For the text-containing cell, return its midpoint in [x, y] coordinate format. 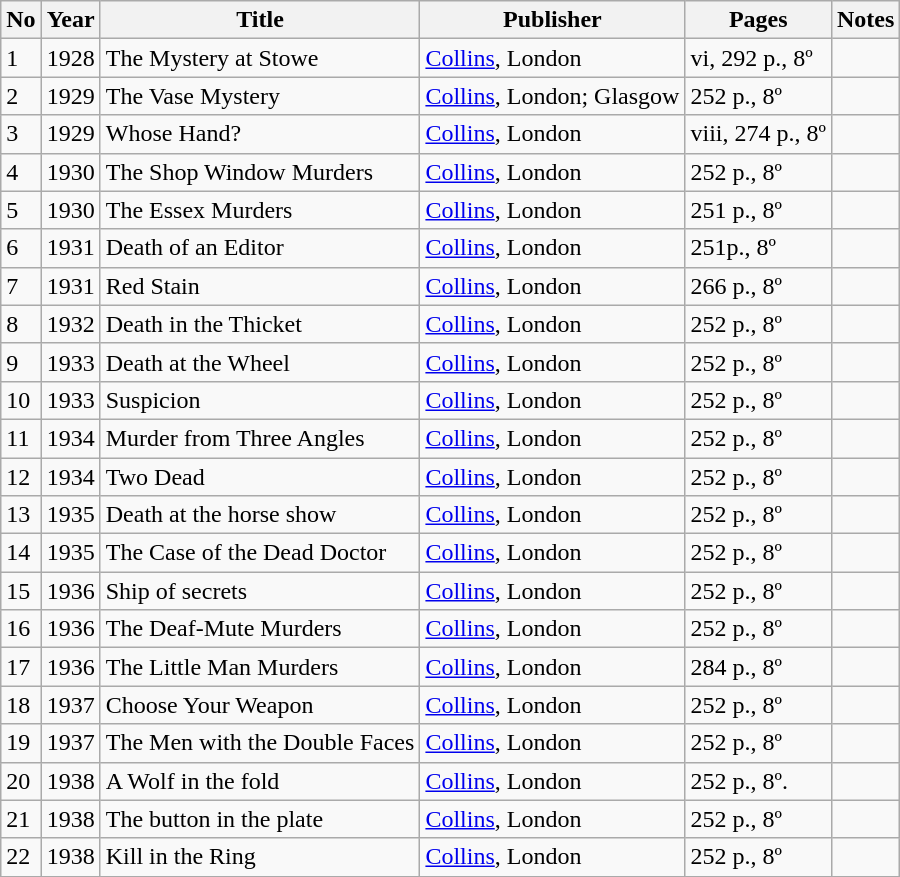
The button in the plate [260, 819]
284 p., 8º [758, 667]
The Mystery at Stowe [260, 58]
252 p., 8º. [758, 781]
3 [21, 134]
Death at the horse show [260, 515]
The Little Man Murders [260, 667]
6 [21, 248]
Death of an Editor [260, 248]
Pages [758, 20]
12 [21, 477]
251p., 8º [758, 248]
Collins, London; Glasgow [552, 96]
Death at the Wheel [260, 362]
Suspicion [260, 400]
Red Stain [260, 286]
21 [21, 819]
Choose Your Weapon [260, 705]
The Shop Window Murders [260, 172]
The Deaf-Mute Murders [260, 629]
The Case of the Dead Doctor [260, 553]
20 [21, 781]
1 [21, 58]
Death in the Thicket [260, 324]
Year [70, 20]
2 [21, 96]
17 [21, 667]
251 p., 8º [758, 210]
A Wolf in the fold [260, 781]
Whose Hand? [260, 134]
The Vase Mystery [260, 96]
The Essex Murders [260, 210]
vi, 292 p., 8º [758, 58]
No [21, 20]
11 [21, 438]
13 [21, 515]
1928 [70, 58]
19 [21, 743]
15 [21, 591]
Publisher [552, 20]
14 [21, 553]
5 [21, 210]
Notes [865, 20]
8 [21, 324]
1932 [70, 324]
Murder from Three Angles [260, 438]
9 [21, 362]
Ship of secrets [260, 591]
The Men with the Double Faces [260, 743]
266 p., 8º [758, 286]
4 [21, 172]
10 [21, 400]
22 [21, 857]
7 [21, 286]
16 [21, 629]
Kill in the Ring [260, 857]
18 [21, 705]
Two Dead [260, 477]
viii, 274 p., 8º [758, 134]
Title [260, 20]
